Identify which cell holds the provided text, then report its [x, y] central coordinate. 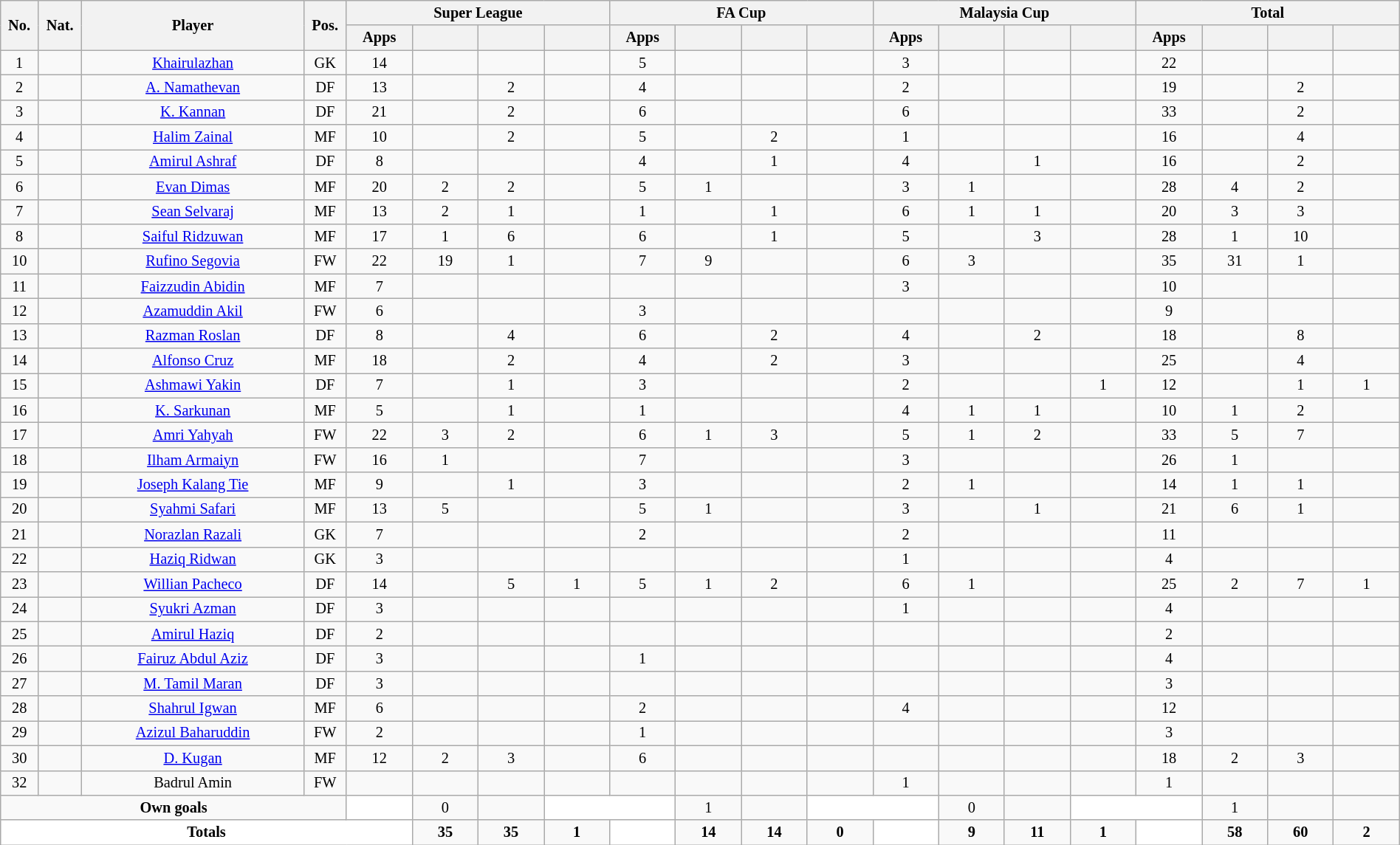
Willian Pacheco [193, 584]
K. Sarkunan [193, 410]
24 [19, 609]
Super League [478, 13]
27 [19, 683]
Fairuz Abdul Aziz [193, 658]
Nat. [61, 25]
Azizul Baharuddin [193, 733]
Total [1269, 13]
Sean Selvaraj [193, 212]
No. [19, 25]
Ashmawi Yakin [193, 385]
Rufino Segovia [193, 261]
Joseph Kalang Tie [193, 485]
Amirul Haziq [193, 634]
Saiful Ridzuwan [193, 236]
Razman Roslan [193, 336]
30 [19, 758]
Azamuddin Akil [193, 311]
D. Kugan [193, 758]
Halim Zainal [193, 137]
Pos. [325, 25]
23 [19, 584]
Player [193, 25]
M. Tamil Maran [193, 683]
K. Kannan [193, 112]
Shahrul Igwan [193, 708]
Khairulazhan [193, 63]
31 [1235, 261]
Badrul Amin [193, 783]
60 [1301, 832]
29 [19, 733]
Evan Dimas [193, 187]
Amirul Ashraf [193, 162]
Syahmi Safari [193, 509]
A. Namathevan [193, 87]
Malaysia Cup [1004, 13]
Haziq Ridwan [193, 559]
Norazlan Razali [193, 534]
Totals [207, 832]
Syukri Azman [193, 609]
58 [1235, 832]
15 [19, 385]
Amri Yahyah [193, 435]
Own goals [174, 807]
Faizzudin Abidin [193, 286]
Ilham Armaiyn [193, 460]
Alfonso Cruz [193, 361]
FA Cup [741, 13]
32 [19, 783]
